Capture the cell that displays the provided text and extract its (x, y) central coordinate. 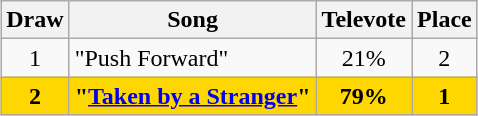
Place (445, 20)
79% (364, 96)
"Push Forward" (192, 58)
Draw (35, 20)
Televote (364, 20)
Song (192, 20)
"Taken by a Stranger" (192, 96)
21% (364, 58)
